Return [x, y] of the center of cell containing provided text 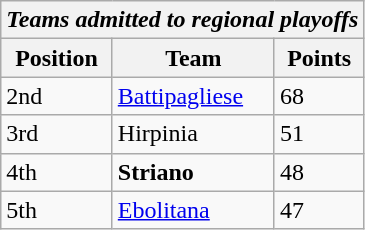
Team [193, 58]
48 [318, 172]
51 [318, 134]
2nd [57, 96]
5th [57, 210]
Battipagliese [193, 96]
Hirpinia [193, 134]
Points [318, 58]
47 [318, 210]
Teams admitted to regional playoffs [182, 20]
Ebolitana [193, 210]
3rd [57, 134]
68 [318, 96]
4th [57, 172]
Position [57, 58]
Striano [193, 172]
